Provide the [X, Y] coordinate of the cell's center where the given text is located.  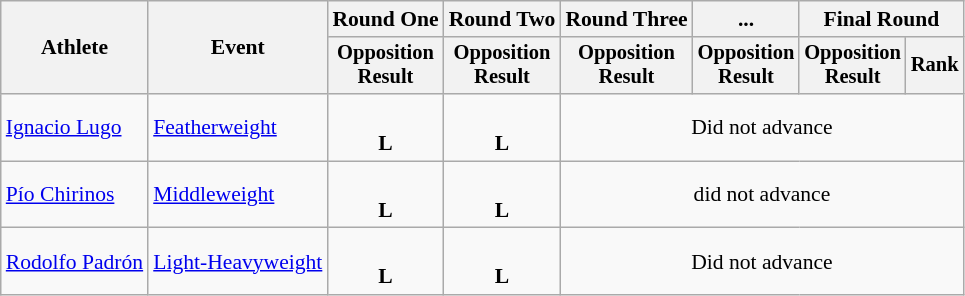
Featherweight [238, 128]
Middleweight [238, 194]
Light-Heavyweight [238, 262]
Pío Chirinos [74, 194]
Round One [385, 19]
Athlete [74, 48]
Round Two [502, 19]
Rodolfo Padrón [74, 262]
did not advance [762, 194]
Final Round [881, 19]
Round Three [626, 19]
... [746, 19]
Ignacio Lugo [74, 128]
Rank [935, 66]
Event [238, 48]
